Scan for the cell matching the given text and deliver its [x, y] coordinate at center. 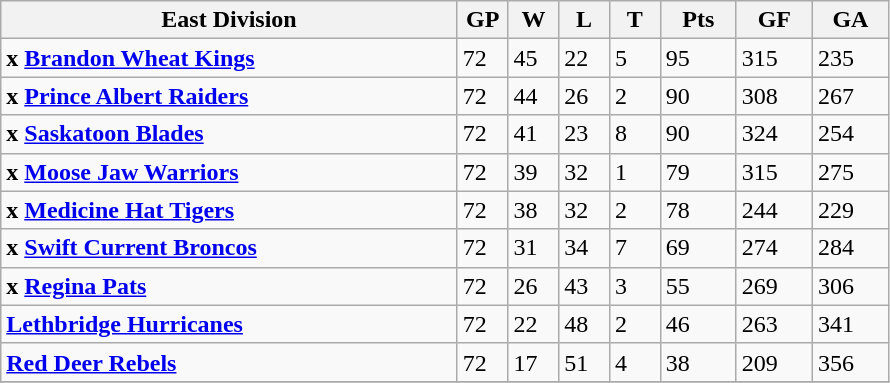
44 [534, 96]
x Moose Jaw Warriors [230, 172]
GA [850, 20]
46 [698, 324]
3 [634, 286]
263 [774, 324]
4 [634, 362]
GF [774, 20]
39 [534, 172]
229 [850, 210]
306 [850, 286]
x Saskatoon Blades [230, 134]
267 [850, 96]
235 [850, 58]
x Prince Albert Raiders [230, 96]
78 [698, 210]
17 [534, 362]
269 [774, 286]
East Division [230, 20]
254 [850, 134]
W [534, 20]
209 [774, 362]
45 [534, 58]
284 [850, 248]
Red Deer Rebels [230, 362]
x Swift Current Broncos [230, 248]
23 [584, 134]
T [634, 20]
356 [850, 362]
L [584, 20]
274 [774, 248]
x Regina Pats [230, 286]
51 [584, 362]
Pts [698, 20]
8 [634, 134]
x Medicine Hat Tigers [230, 210]
275 [850, 172]
GP [482, 20]
34 [584, 248]
5 [634, 58]
7 [634, 248]
79 [698, 172]
43 [584, 286]
341 [850, 324]
244 [774, 210]
x Brandon Wheat Kings [230, 58]
41 [534, 134]
31 [534, 248]
1 [634, 172]
55 [698, 286]
324 [774, 134]
Lethbridge Hurricanes [230, 324]
95 [698, 58]
308 [774, 96]
69 [698, 248]
48 [584, 324]
